Return [x, y] of the center of cell containing provided text 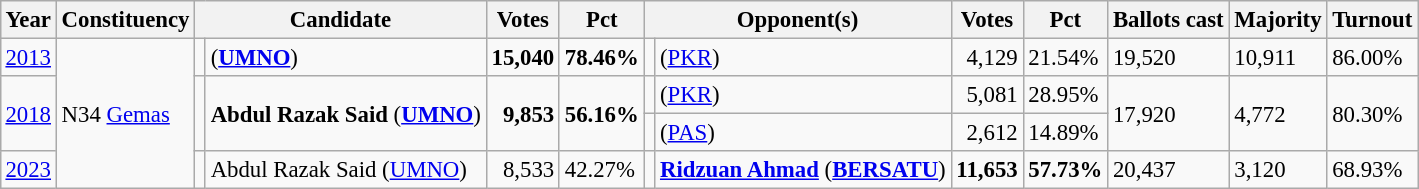
4,129 [987, 57]
11,653 [987, 170]
(UMNO) [346, 57]
57.73% [1066, 170]
10,911 [1278, 57]
4,772 [1278, 114]
5,081 [987, 95]
56.16% [602, 114]
68.93% [1372, 170]
19,520 [1168, 57]
(PAS) [803, 133]
Opponent(s) [798, 20]
Year [28, 20]
Ridzuan Ahmad (BERSATU) [803, 170]
42.27% [602, 170]
2018 [28, 114]
21.54% [1066, 57]
20,437 [1168, 170]
3,120 [1278, 170]
Candidate [340, 20]
9,853 [522, 114]
N34 Gemas [125, 113]
2013 [28, 57]
17,920 [1168, 114]
8,533 [522, 170]
86.00% [1372, 57]
Ballots cast [1168, 20]
Majority [1278, 20]
78.46% [602, 57]
80.30% [1372, 114]
14.89% [1066, 133]
Turnout [1372, 20]
2023 [28, 170]
2,612 [987, 133]
Constituency [125, 20]
15,040 [522, 57]
28.95% [1066, 95]
